Locate the cell with the specified text and output its (X, Y) center coordinate. 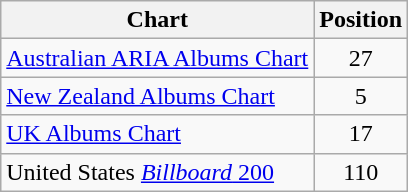
17 (361, 134)
5 (361, 96)
27 (361, 58)
New Zealand Albums Chart (158, 96)
Chart (158, 20)
UK Albums Chart (158, 134)
Australian ARIA Albums Chart (158, 58)
110 (361, 172)
United States Billboard 200 (158, 172)
Position (361, 20)
